Detect which cell encompasses the target text, then output its (X, Y) center coordinate. 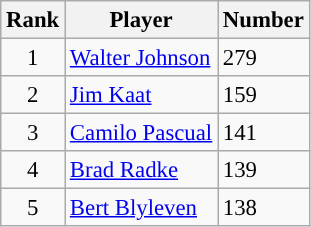
139 (264, 170)
Bert Blyleven (142, 208)
2 (33, 95)
5 (33, 208)
279 (264, 58)
Walter Johnson (142, 58)
Jim Kaat (142, 95)
Rank (33, 20)
138 (264, 208)
Brad Radke (142, 170)
Number (264, 20)
Player (142, 20)
3 (33, 133)
Camilo Pascual (142, 133)
141 (264, 133)
159 (264, 95)
4 (33, 170)
1 (33, 58)
